Locate the cell with the specified text and output its (x, y) center coordinate. 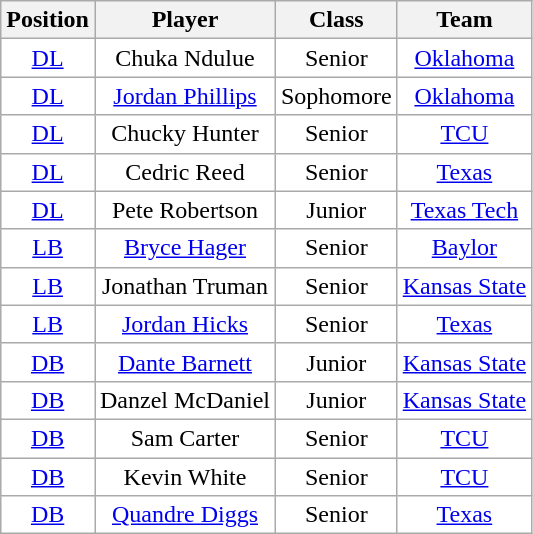
Class (336, 20)
Cedric Reed (184, 172)
Sam Carter (184, 438)
Jordan Phillips (184, 96)
Texas Tech (464, 210)
Pete Robertson (184, 210)
Sophomore (336, 96)
Chucky Hunter (184, 134)
Chuka Ndulue (184, 58)
Position (48, 20)
Bryce Hager (184, 248)
Kevin White (184, 477)
Player (184, 20)
Quandre Diggs (184, 515)
Jonathan Truman (184, 286)
Baylor (464, 248)
Danzel McDaniel (184, 400)
Dante Barnett (184, 362)
Team (464, 20)
Jordan Hicks (184, 324)
